Extract the (X, Y) coordinate from the center of the cell holding the provided text.  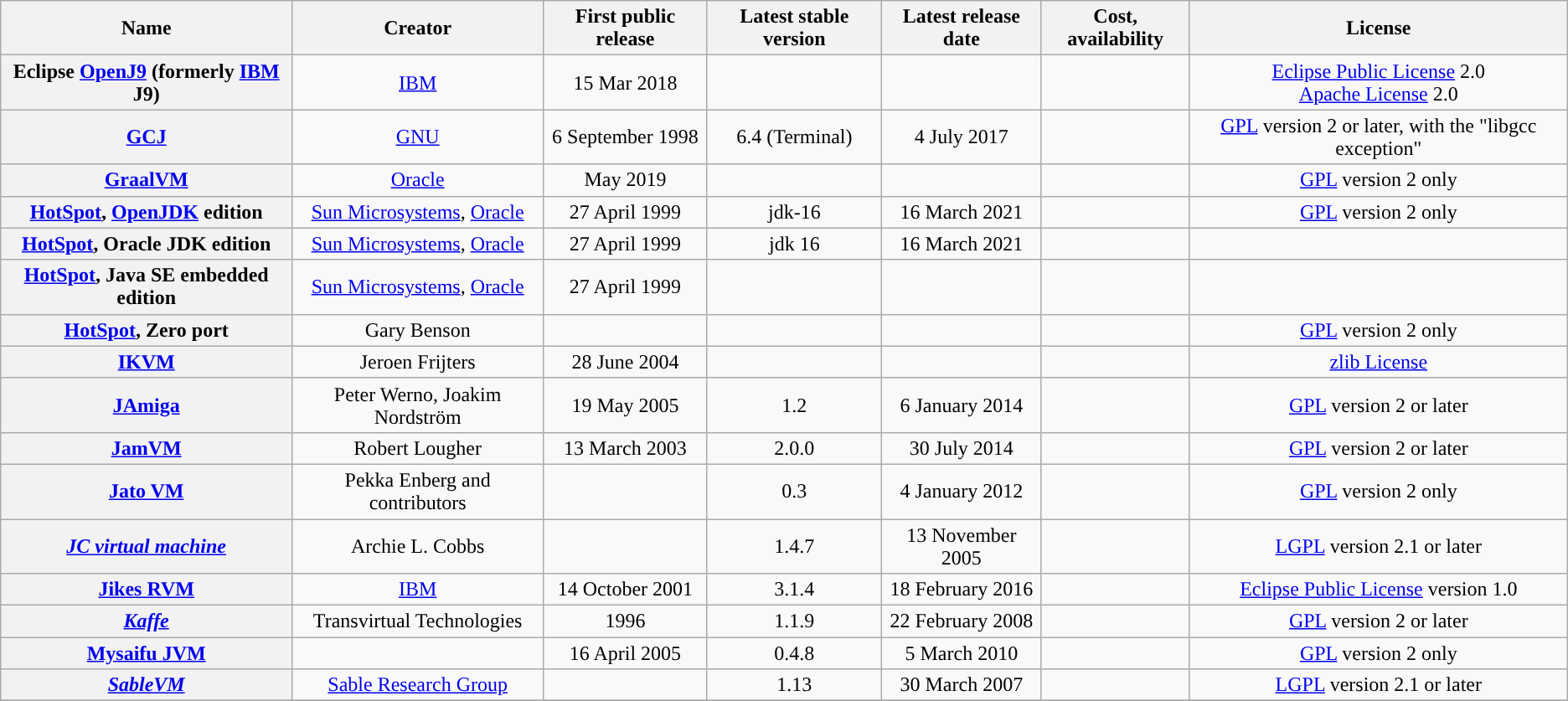
6 January 2014 (962, 405)
Kaffe (147, 621)
1996 (625, 621)
zlib License (1379, 362)
jdk-16 (794, 212)
JAmiga (147, 405)
Sable Research Group (418, 685)
Latest stable version (794, 28)
30 July 2014 (962, 448)
Robert Lougher (418, 448)
6 September 1998 (625, 137)
GCJ (147, 137)
1.4.7 (794, 546)
GraalVM (147, 180)
Pekka Enberg and contributors (418, 491)
License (1379, 28)
Jikes RVM (147, 590)
JC virtual machine (147, 546)
5 March 2010 (962, 653)
May 2019 (625, 180)
First public release (625, 28)
HotSpot, Java SE embedded edition (147, 286)
Latest release date (962, 28)
Gary Benson (418, 330)
SableVM (147, 685)
JamVM (147, 448)
Peter Werno, Joakim Nordström (418, 405)
22 February 2008 (962, 621)
30 March 2007 (962, 685)
IKVM (147, 362)
16 April 2005 (625, 653)
HotSpot, Oracle JDK edition (147, 244)
1.13 (794, 685)
Oracle (418, 180)
HotSpot, OpenJDK edition (147, 212)
15 Mar 2018 (625, 82)
6.4 (Terminal) (794, 137)
28 June 2004 (625, 362)
13 March 2003 (625, 448)
Transvirtual Technologies (418, 621)
19 May 2005 (625, 405)
Mysaifu JVM (147, 653)
Eclipse OpenJ9 (formerly IBM J9) (147, 82)
GPL version 2 or later, with the "libgcc exception" (1379, 137)
Jato VM (147, 491)
GNU (418, 137)
4 January 2012 (962, 491)
0.3 (794, 491)
HotSpot, Zero port (147, 330)
1.2 (794, 405)
Name (147, 28)
Eclipse Public License 2.0Apache License 2.0 (1379, 82)
Cost, availability (1116, 28)
4 July 2017 (962, 137)
0.4.8 (794, 653)
Eclipse Public License version 1.0 (1379, 590)
3.1.4 (794, 590)
2.0.0 (794, 448)
18 February 2016 (962, 590)
1.1.9 (794, 621)
Jeroen Frijters (418, 362)
Creator (418, 28)
13 November 2005 (962, 546)
Archie L. Cobbs (418, 546)
14 October 2001 (625, 590)
jdk 16 (794, 244)
